Find where the given text appears and provide that cell's center as (x, y) coordinate. 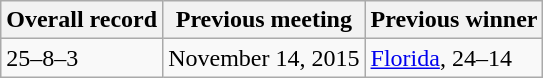
Previous meeting (264, 20)
November 14, 2015 (264, 58)
Previous winner (454, 20)
Florida, 24–14 (454, 58)
25–8–3 (82, 58)
Overall record (82, 20)
